Output the [x, y] coordinate of the center of the cell containing the given text.  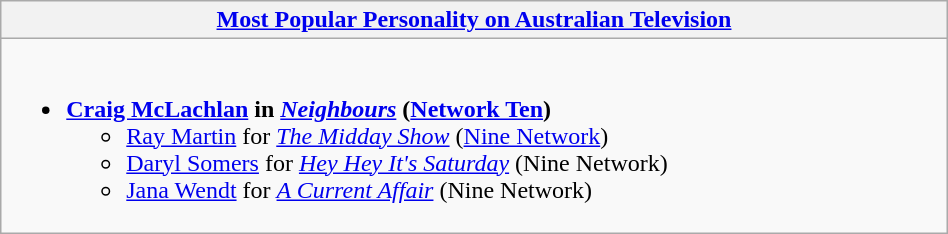
Most Popular Personality on Australian Television [474, 20]
